Output the (x, y) coordinate of the center of the cell containing the given text.  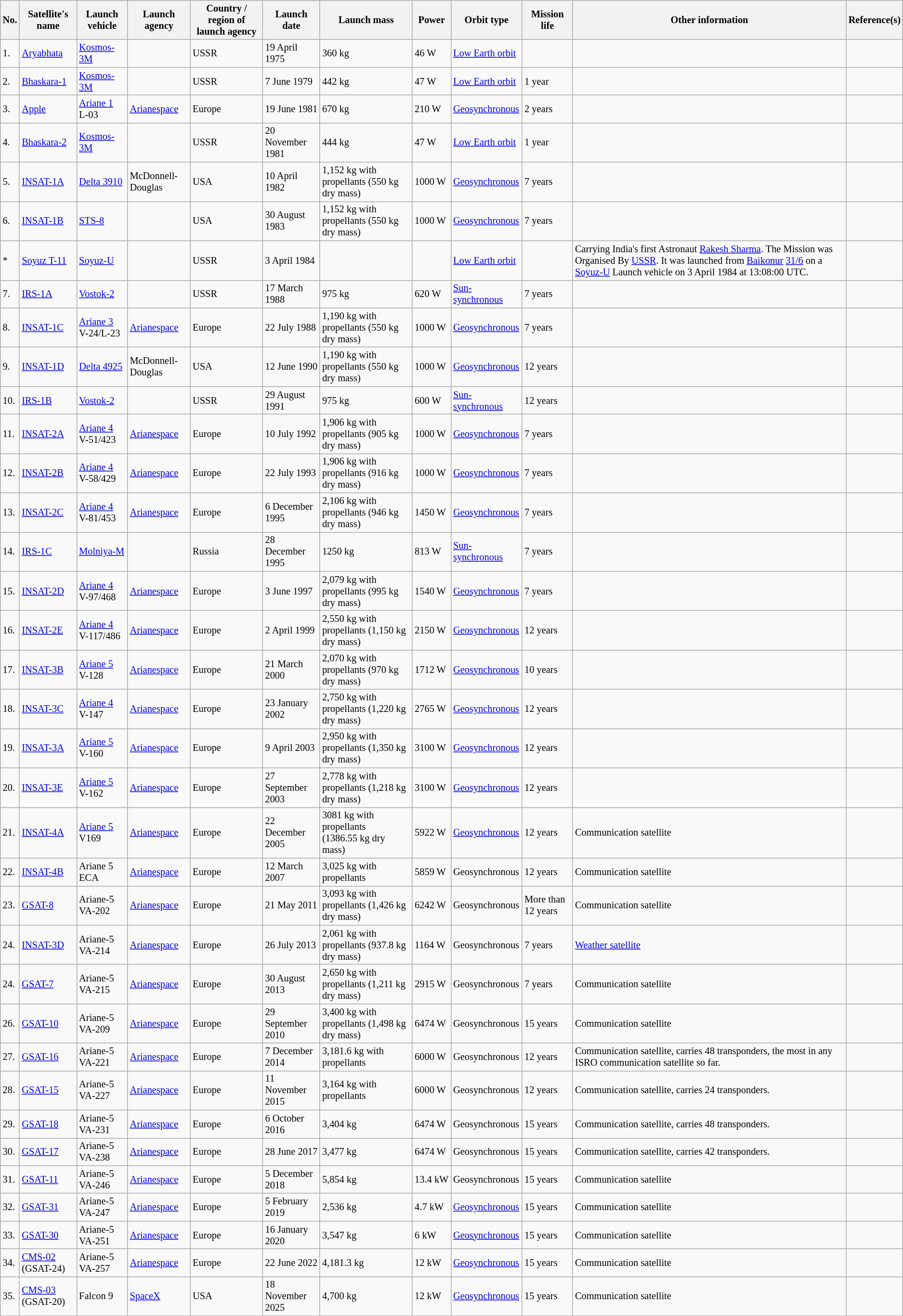
2765 W (432, 709)
2,079 kg with propellants (995 kg dry mass) (366, 591)
Ariane 3V-24/L-23 (102, 327)
16. (10, 630)
7 June 1979 (291, 81)
3,093 kg with propellants (1,426 kg dry mass) (366, 905)
3,164 kg with propellants (366, 1090)
Ariane 4V-58/429 (102, 473)
Ariane 5V169 (102, 833)
Soyuz-U (102, 260)
18. (10, 709)
CMS-03 (GSAT-20) (48, 1296)
14. (10, 552)
1540 W (432, 591)
Russia (226, 552)
GSAT-8 (48, 905)
2,650 kg with propellants (1,211 kg dry mass) (366, 984)
19 June 1981 (291, 109)
19 April 1975 (291, 53)
INSAT-2E (48, 630)
2150 W (432, 630)
4.7 kW (432, 1207)
813 W (432, 552)
22 June 2022 (291, 1263)
Ariane-5 VA-215 (102, 984)
5. (10, 182)
16 January 2020 (291, 1235)
7. (10, 294)
3 June 1997 (291, 591)
2 April 1999 (291, 630)
GSAT-18 (48, 1124)
Launch agency (159, 20)
Delta 3910 (102, 182)
Ariane-5 VA-251 (102, 1235)
1250 kg (366, 552)
SpaceX (159, 1296)
INSAT-1B (48, 221)
22. (10, 872)
6 October 2016 (291, 1124)
5 February 2019 (291, 1207)
Weather satellite (709, 945)
34. (10, 1263)
10 April 1982 (291, 182)
Soyuz T-11 (48, 260)
INSAT-1C (48, 327)
12 June 1990 (291, 367)
Satellite's name (48, 20)
13. (10, 513)
35. (10, 1296)
2,550 kg with propellants (1,150 kg dry mass) (366, 630)
10 years (547, 670)
Delta 4925 (102, 367)
Ariane 5 ECA (102, 872)
CMS-02 (GSAT-24) (48, 1263)
Ariane 4V-51/423 (102, 434)
12 March 2007 (291, 872)
2,070 kg with propellants (970 kg dry mass) (366, 670)
INSAT-2C (48, 513)
Ariane 4V-97/468 (102, 591)
GSAT-10 (48, 1023)
27. (10, 1057)
IRS-1B (48, 400)
1,906 kg with propellants (905 kg dry mass) (366, 434)
GSAT-15 (48, 1090)
17. (10, 670)
22 July 1993 (291, 473)
21. (10, 833)
3,400 kg with propellants (1,498 kg dry mass) (366, 1023)
INSAT-2D (48, 591)
5922 W (432, 833)
More than 12 years (547, 905)
INSAT-1D (48, 367)
20. (10, 787)
Orbit type (486, 20)
Ariane-5 VA-227 (102, 1090)
Ariane-5 VA-247 (102, 1207)
1712 W (432, 670)
Bhaskara-1 (48, 81)
2,950 kg with propellants (1,350 kg dry mass) (366, 748)
INSAT-3E (48, 787)
GSAT-7 (48, 984)
27 September 2003 (291, 787)
Communication satellite, carries 48 transponders, the most in any ISRO communication satellite so far. (709, 1057)
INSAT-2B (48, 473)
IRS-1A (48, 294)
Ariane-5 VA-209 (102, 1023)
INSAT-3A (48, 748)
Ariane 4V-147 (102, 709)
5 December 2018 (291, 1179)
INSAT-3B (48, 670)
2,750 kg with propellants (1,220 kg dry mass) (366, 709)
10. (10, 400)
1450 W (432, 513)
Communication satellite, carries 48 transponders. (709, 1124)
3081 kg with propellants (1386.55 kg dry mass) (366, 833)
32. (10, 1207)
29 August 1991 (291, 400)
2. (10, 81)
10 July 1992 (291, 434)
Ariane-5 VA-221 (102, 1057)
7 December 2014 (291, 1057)
26. (10, 1023)
6. (10, 221)
11 November 2015 (291, 1090)
18 November 2025 (291, 1296)
1. (10, 53)
GSAT-11 (48, 1179)
Communication satellite, carries 24 transponders. (709, 1090)
INSAT-3D (48, 945)
INSAT-1A (48, 182)
46 W (432, 53)
670 kg (366, 109)
210 W (432, 109)
26 July 2013 (291, 945)
21 March 2000 (291, 670)
3,181.6 kg with propellants (366, 1057)
GSAT-31 (48, 1207)
Reference(s) (875, 20)
28. (10, 1090)
Ariane 4V-117/486 (102, 630)
29. (10, 1124)
GSAT-16 (48, 1057)
6 December 1995 (291, 513)
Apple (48, 109)
INSAT-2A (48, 434)
30 August 1983 (291, 221)
19. (10, 748)
17 March 1988 (291, 294)
2,778 kg with propellants (1,218 kg dry mass) (366, 787)
Ariane 4V-81/453 (102, 513)
1,906 kg with propellants (916 kg dry mass) (366, 473)
Molniya-M (102, 552)
Ariane-5 VA-257 (102, 1263)
20 November 1981 (291, 142)
6 kW (432, 1235)
3,477 kg (366, 1152)
2,536 kg (366, 1207)
IRS-1C (48, 552)
Launch mass (366, 20)
Launch vehicle (102, 20)
GSAT-17 (48, 1152)
600 W (432, 400)
Ariane-5 VA-238 (102, 1152)
15. (10, 591)
Ariane-5 VA-246 (102, 1179)
INSAT-4B (48, 872)
Other information (709, 20)
* (10, 260)
Bhaskara-2 (48, 142)
Ariane 5V-160 (102, 748)
3,025 kg with propellants (366, 872)
8. (10, 327)
12. (10, 473)
22 July 1988 (291, 327)
444 kg (366, 142)
3 April 1984 (291, 260)
1164 W (432, 945)
2 years (547, 109)
4. (10, 142)
No. (10, 20)
Communication satellite, carries 42 transponders. (709, 1152)
4,181.3 kg (366, 1263)
Power (432, 20)
Mission life (547, 20)
Falcon 9 (102, 1296)
Ariane 5V-128 (102, 670)
INSAT-4A (48, 833)
Ariane 5V-162 (102, 787)
23. (10, 905)
28 December 1995 (291, 552)
3,404 kg (366, 1124)
13.4 kW (432, 1179)
29 September 2010 (291, 1023)
2,061 kg with propellants (937.8 kg dry mass) (366, 945)
22 December 2005 (291, 833)
2,106 kg with propellants (946 kg dry mass) (366, 513)
Aryabhata (48, 53)
INSAT-3C (48, 709)
3. (10, 109)
STS-8 (102, 221)
21 May 2011 (291, 905)
3,547 kg (366, 1235)
30. (10, 1152)
620 W (432, 294)
23 January 2002 (291, 709)
GSAT-30 (48, 1235)
Ariane-5 VA-231 (102, 1124)
Ariane 1L-03 (102, 109)
4,700 kg (366, 1296)
5859 W (432, 872)
5,854 kg (366, 1179)
442 kg (366, 81)
30 August 2013 (291, 984)
360 kg (366, 53)
Launch date (291, 20)
Country / region of launch agency (226, 20)
11. (10, 434)
Ariane-5 VA-202 (102, 905)
33. (10, 1235)
Ariane-5 VA-214 (102, 945)
31. (10, 1179)
6242 W (432, 905)
28 June 2017 (291, 1152)
9 April 2003 (291, 748)
9. (10, 367)
2915 W (432, 984)
